Extract the (X, Y) coordinate from the center of the cell holding the provided text.  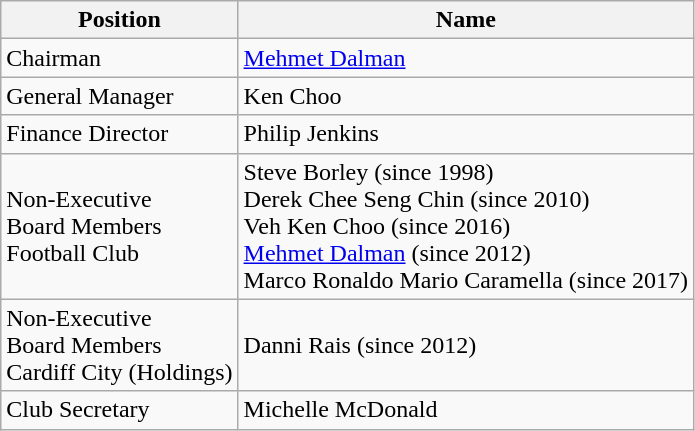
Position (120, 20)
Chairman (120, 58)
Non-ExecutiveBoard MembersFootball Club (120, 226)
Club Secretary (120, 410)
General Manager (120, 96)
Finance Director (120, 134)
Non-ExecutiveBoard MembersCardiff City (Holdings) (120, 345)
Danni Rais (since 2012) (466, 345)
Mehmet Dalman (466, 58)
Philip Jenkins (466, 134)
Name (466, 20)
Ken Choo (466, 96)
Michelle McDonald (466, 410)
